Return the (x, y) coordinate for the center point of the cell that contains the specified text.  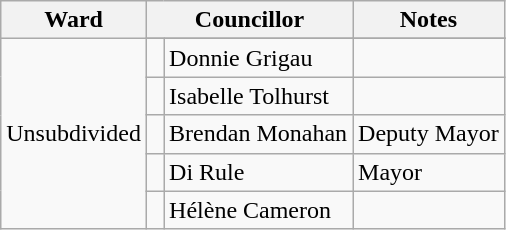
Brendan Monahan (258, 134)
Hélène Cameron (258, 210)
Donnie Grigau (258, 58)
Mayor (429, 172)
Ward (74, 20)
Deputy Mayor (429, 134)
Isabelle Tolhurst (258, 96)
Unsubdivided (74, 134)
Di Rule (258, 172)
Councillor (249, 20)
Notes (429, 20)
